From the cell containing the given text, extract its center point as [x, y] coordinate. 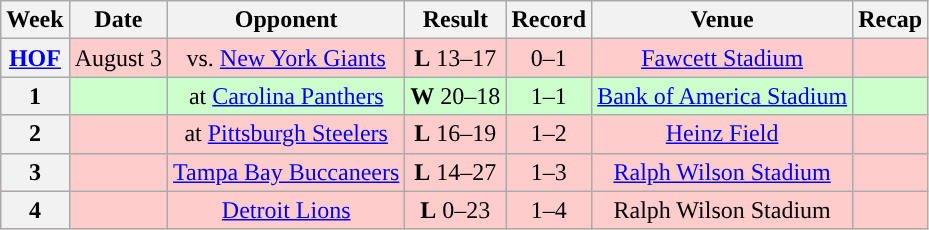
4 [35, 210]
0–1 [549, 58]
L 14–27 [456, 172]
Recap [890, 20]
Venue [722, 20]
at Carolina Panthers [286, 96]
Week [35, 20]
1–1 [549, 96]
2 [35, 134]
Bank of America Stadium [722, 96]
vs. New York Giants [286, 58]
1–4 [549, 210]
Fawcett Stadium [722, 58]
Record [549, 20]
Heinz Field [722, 134]
L 13–17 [456, 58]
Date [118, 20]
L 0–23 [456, 210]
1–3 [549, 172]
Result [456, 20]
HOF [35, 58]
1–2 [549, 134]
August 3 [118, 58]
Detroit Lions [286, 210]
3 [35, 172]
W 20–18 [456, 96]
1 [35, 96]
L 16–19 [456, 134]
Tampa Bay Buccaneers [286, 172]
at Pittsburgh Steelers [286, 134]
Opponent [286, 20]
